Return [x, y] of the center of cell containing provided text 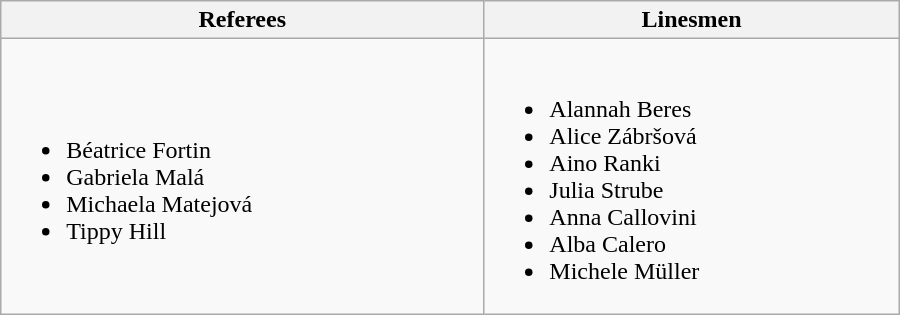
Referees [242, 20]
Linesmen [692, 20]
Alannah Beres Alice Zábršová Aino Ranki Julia Strube Anna Callovini Alba Calero Michele Müller [692, 176]
Béatrice Fortin Gabriela Malá Michaela Matejová Tippy Hill [242, 176]
